Locate the cell with the specified text and output its (X, Y) center coordinate. 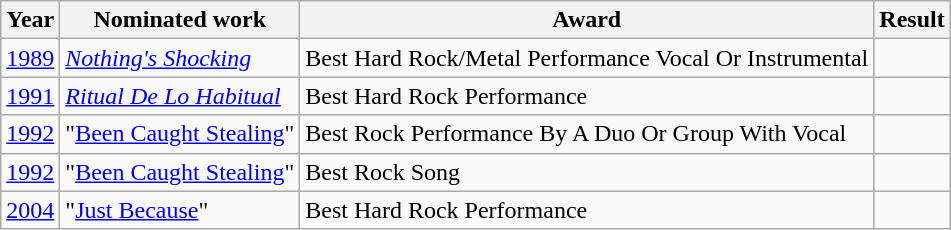
Best Rock Performance By A Duo Or Group With Vocal (587, 134)
Year (30, 20)
Nothing's Shocking (180, 58)
Result (912, 20)
1991 (30, 96)
Award (587, 20)
1989 (30, 58)
"Just Because" (180, 210)
Nominated work (180, 20)
Best Rock Song (587, 172)
Best Hard Rock/Metal Performance Vocal Or Instrumental (587, 58)
Ritual De Lo Habitual (180, 96)
2004 (30, 210)
